Determine the [X, Y] coordinate at the center of the cell enclosing the given text.  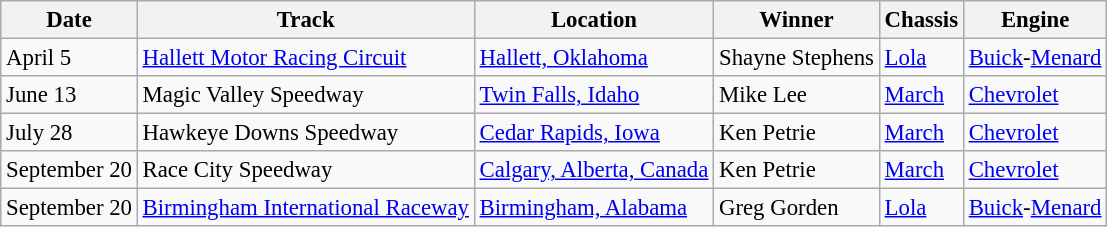
Chassis [921, 20]
Winner [797, 20]
April 5 [69, 58]
Location [594, 20]
Hawkeye Downs Speedway [306, 133]
Greg Gorden [797, 208]
Calgary, Alberta, Canada [594, 170]
Twin Falls, Idaho [594, 95]
Birmingham, Alabama [594, 208]
Mike Lee [797, 95]
Cedar Rapids, Iowa [594, 133]
Hallett, Oklahoma [594, 58]
Race City Speedway [306, 170]
Magic Valley Speedway [306, 95]
Date [69, 20]
July 28 [69, 133]
Track [306, 20]
Shayne Stephens [797, 58]
Engine [1034, 20]
Birmingham International Raceway [306, 208]
Hallett Motor Racing Circuit [306, 58]
June 13 [69, 95]
